Provide the (x, y) coordinate of the cell's center where the given text is located.  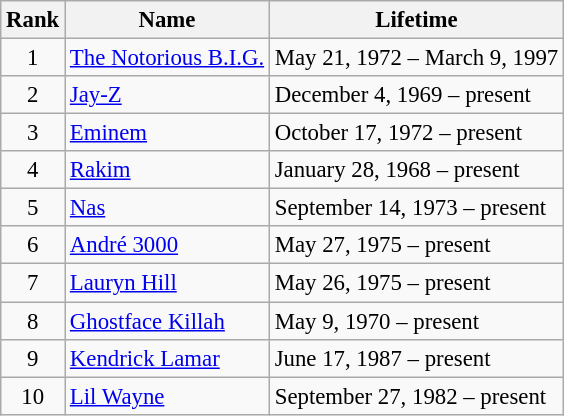
1 (33, 58)
Jay-Z (168, 95)
9 (33, 358)
8 (33, 321)
October 17, 1972 – present (416, 133)
The Notorious B.I.G. (168, 58)
Rakim (168, 170)
2 (33, 95)
Lifetime (416, 20)
Lauryn Hill (168, 283)
May 27, 1975 – present (416, 245)
September 14, 1973 – present (416, 208)
4 (33, 170)
June 17, 1987 – present (416, 358)
Lil Wayne (168, 396)
6 (33, 245)
Rank (33, 20)
Eminem (168, 133)
5 (33, 208)
May 26, 1975 – present (416, 283)
September 27, 1982 – present (416, 396)
December 4, 1969 – present (416, 95)
10 (33, 396)
Nas (168, 208)
3 (33, 133)
May 21, 1972 – March 9, 1997 (416, 58)
André 3000 (168, 245)
Kendrick Lamar (168, 358)
Name (168, 20)
Ghostface Killah (168, 321)
7 (33, 283)
May 9, 1970 – present (416, 321)
January 28, 1968 – present (416, 170)
